Locate the cell with the specified text and output its (x, y) center coordinate. 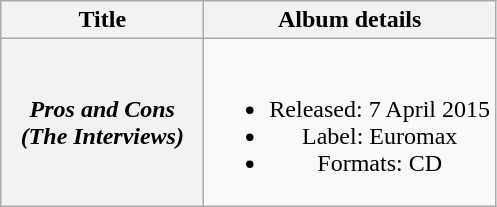
Pros and Cons (The Interviews) (102, 122)
Released: 7 April 2015Label: EuromaxFormats: CD (350, 122)
Album details (350, 20)
Title (102, 20)
